Output the (X, Y) coordinate of the center of the cell containing the given text.  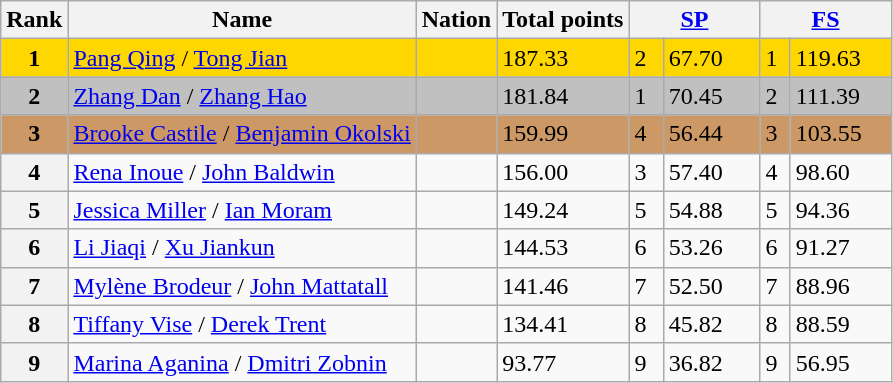
Li Jiaqi / Xu Jiankun (242, 248)
149.24 (563, 210)
Mylène Brodeur / John Mattatall (242, 286)
52.50 (712, 286)
88.59 (840, 324)
FS (826, 20)
144.53 (563, 248)
Rank (34, 20)
156.00 (563, 172)
181.84 (563, 96)
Tiffany Vise / Derek Trent (242, 324)
67.70 (712, 58)
119.63 (840, 58)
36.82 (712, 362)
57.40 (712, 172)
70.45 (712, 96)
Zhang Dan / Zhang Hao (242, 96)
56.95 (840, 362)
98.60 (840, 172)
141.46 (563, 286)
54.88 (712, 210)
56.44 (712, 134)
Nation (456, 20)
91.27 (840, 248)
134.41 (563, 324)
SP (694, 20)
45.82 (712, 324)
187.33 (563, 58)
Total points (563, 20)
159.99 (563, 134)
88.96 (840, 286)
Rena Inoue / John Baldwin (242, 172)
103.55 (840, 134)
Marina Aganina / Dmitri Zobnin (242, 362)
94.36 (840, 210)
Jessica Miller / Ian Moram (242, 210)
53.26 (712, 248)
Brooke Castile / Benjamin Okolski (242, 134)
93.77 (563, 362)
Name (242, 20)
111.39 (840, 96)
Pang Qing / Tong Jian (242, 58)
